Locate the cell with the specified text and output its (x, y) center coordinate. 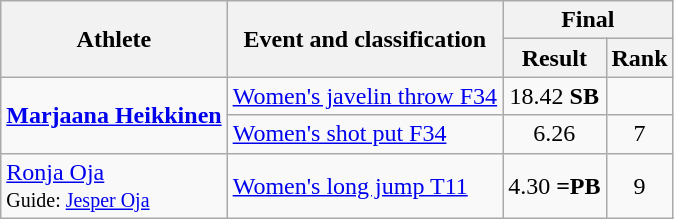
18.42 SB (554, 96)
7 (640, 134)
6.26 (554, 134)
Women's shot put F34 (364, 134)
Rank (640, 58)
Event and classification (364, 39)
Result (554, 58)
Women's long jump T11 (364, 186)
4.30 =PB (554, 186)
Marjaana Heikkinen (114, 115)
Ronja OjaGuide: Jesper Oja (114, 186)
Athlete (114, 39)
Women's javelin throw F34 (364, 96)
9 (640, 186)
Final (588, 20)
